Return the [X, Y] coordinate for the center point of the cell that contains the specified text.  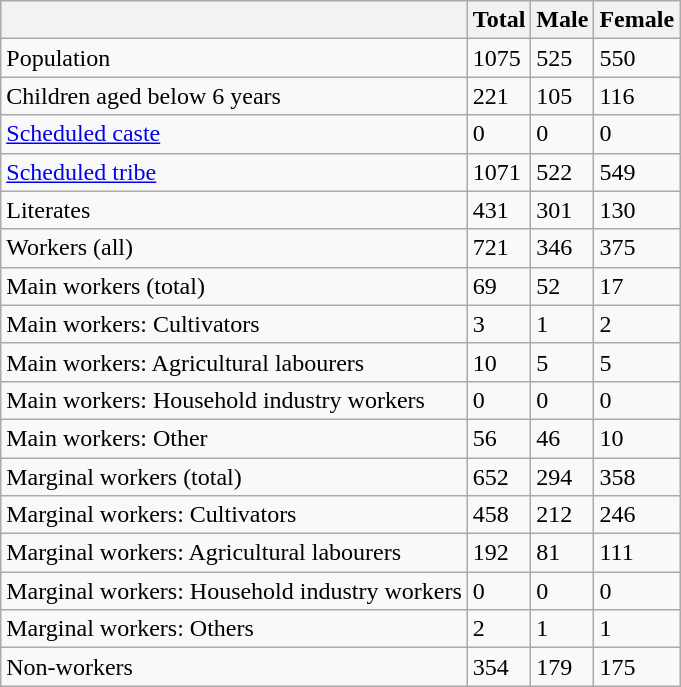
458 [499, 515]
Male [562, 20]
1075 [499, 58]
346 [562, 248]
Children aged below 6 years [234, 96]
522 [562, 172]
Marginal workers: Agricultural labourers [234, 553]
Female [637, 20]
721 [499, 248]
Main workers: Other [234, 438]
525 [562, 58]
81 [562, 553]
431 [499, 210]
550 [637, 58]
Marginal workers: Cultivators [234, 515]
130 [637, 210]
Scheduled caste [234, 134]
105 [562, 96]
Main workers: Cultivators [234, 324]
301 [562, 210]
Main workers: Agricultural labourers [234, 362]
17 [637, 286]
Scheduled tribe [234, 172]
56 [499, 438]
Non-workers [234, 667]
Marginal workers: Household industry workers [234, 591]
192 [499, 553]
1071 [499, 172]
69 [499, 286]
354 [499, 667]
246 [637, 515]
294 [562, 477]
52 [562, 286]
111 [637, 553]
175 [637, 667]
221 [499, 96]
652 [499, 477]
Workers (all) [234, 248]
Population [234, 58]
Main workers (total) [234, 286]
Total [499, 20]
46 [562, 438]
Marginal workers: Others [234, 629]
116 [637, 96]
3 [499, 324]
Marginal workers (total) [234, 477]
Main workers: Household industry workers [234, 400]
179 [562, 667]
Literates [234, 210]
549 [637, 172]
358 [637, 477]
375 [637, 248]
212 [562, 515]
